Locate the cell with the specified text and output its (x, y) center coordinate. 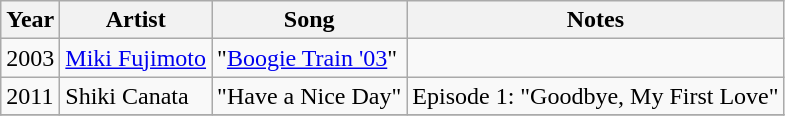
Shiki Canata (136, 96)
"Have a Nice Day" (310, 96)
Notes (596, 20)
Year (30, 20)
"Boogie Train '03" (310, 58)
Episode 1: "Goodbye, My First Love" (596, 96)
Song (310, 20)
Miki Fujimoto (136, 58)
Artist (136, 20)
2003 (30, 58)
2011 (30, 96)
